Locate the cell with the specified text and output its [X, Y] center coordinate. 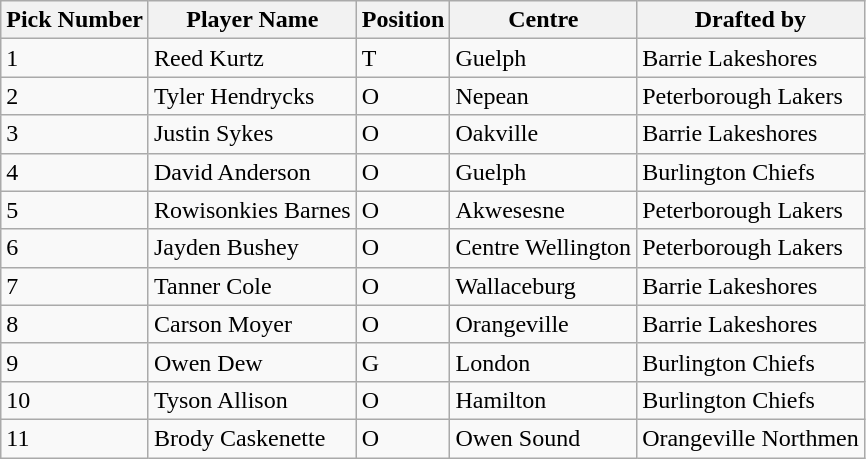
Tyler Hendrycks [252, 96]
Orangeville [544, 324]
6 [75, 248]
Carson Moyer [252, 324]
Jayden Bushey [252, 248]
Centre Wellington [544, 248]
7 [75, 286]
Wallaceburg [544, 286]
10 [75, 400]
9 [75, 362]
Orangeville Northmen [751, 438]
Hamilton [544, 400]
Justin Sykes [252, 134]
T [403, 58]
5 [75, 210]
1 [75, 58]
3 [75, 134]
8 [75, 324]
Position [403, 20]
G [403, 362]
Brody Caskenette [252, 438]
4 [75, 172]
Reed Kurtz [252, 58]
Tyson Allison [252, 400]
Player Name [252, 20]
David Anderson [252, 172]
2 [75, 96]
Centre [544, 20]
Owen Dew [252, 362]
Akwesesne [544, 210]
11 [75, 438]
Pick Number [75, 20]
Oakville [544, 134]
Rowisonkies Barnes [252, 210]
Drafted by [751, 20]
London [544, 362]
Tanner Cole [252, 286]
Owen Sound [544, 438]
Nepean [544, 96]
